Provide the [X, Y] coordinate of the cell's center where the given text is located.  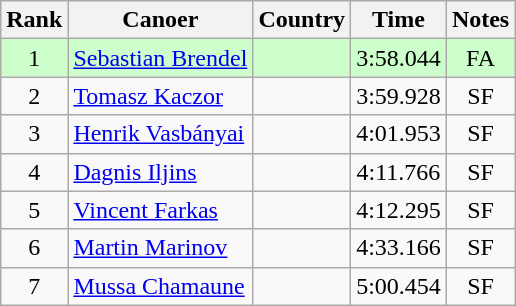
Notes [480, 20]
1 [34, 58]
4:12.295 [399, 210]
Dagnis Iljins [160, 172]
4:01.953 [399, 134]
Rank [34, 20]
4:33.166 [399, 248]
7 [34, 286]
Martin Marinov [160, 248]
FA [480, 58]
2 [34, 96]
Time [399, 20]
Vincent Farkas [160, 210]
4:11.766 [399, 172]
Sebastian Brendel [160, 58]
Henrik Vasbányai [160, 134]
Country [302, 20]
6 [34, 248]
Tomasz Kaczor [160, 96]
Canoer [160, 20]
5 [34, 210]
5:00.454 [399, 286]
Mussa Chamaune [160, 286]
3 [34, 134]
4 [34, 172]
3:58.044 [399, 58]
3:59.928 [399, 96]
